Return the (X, Y) coordinate for the center point of the cell that contains the specified text.  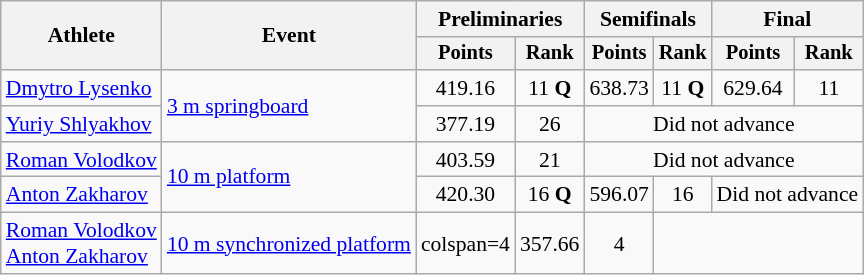
Final (788, 19)
357.66 (550, 244)
4 (618, 244)
Yuriy Shlyakhov (82, 124)
Preliminaries (500, 19)
16 (683, 195)
Roman VolodkovAnton Zakharov (82, 244)
10 m synchronized platform (289, 244)
Anton Zakharov (82, 195)
colspan=4 (466, 244)
Athlete (82, 36)
3 m springboard (289, 106)
596.07 (618, 195)
420.30 (466, 195)
16 Q (550, 195)
Semifinals (648, 19)
Dmytro Lysenko (82, 88)
403.59 (466, 160)
419.16 (466, 88)
377.19 (466, 124)
Roman Volodkov (82, 160)
629.64 (754, 88)
10 m platform (289, 178)
Event (289, 36)
638.73 (618, 88)
21 (550, 160)
26 (550, 124)
11 (828, 88)
